Search for the cell housing the specified text and yield its (X, Y) center coordinate. 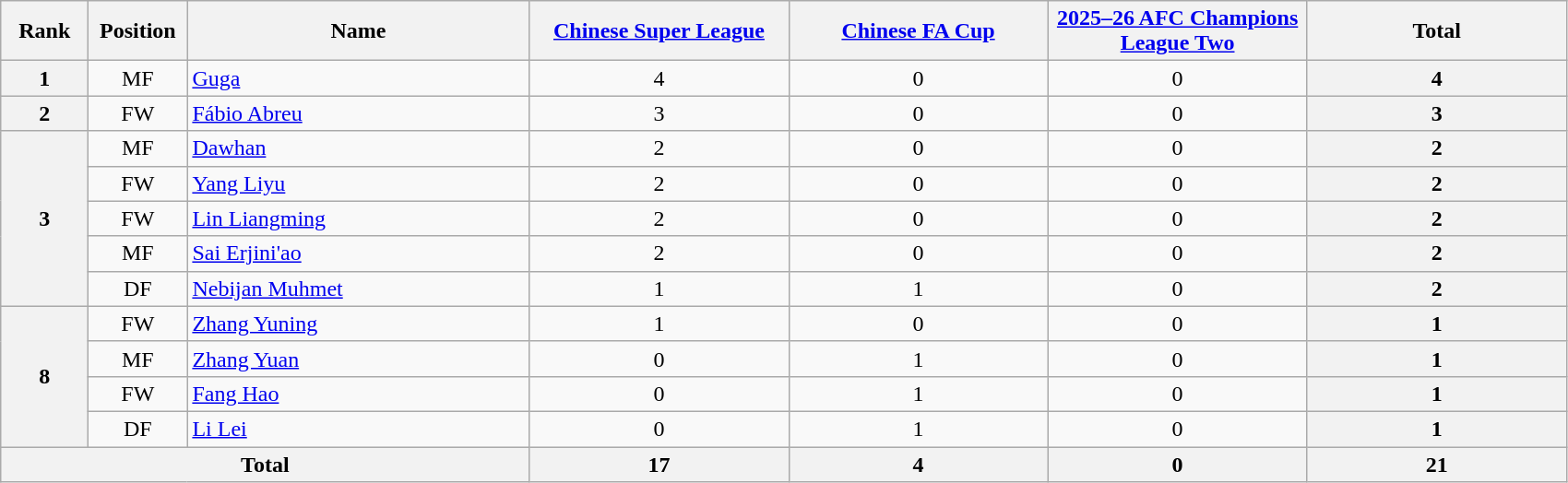
2025–26 AFC Champions League Two (1177, 31)
21 (1437, 464)
Dawhan (358, 148)
Zhang Yuan (358, 359)
Li Lei (358, 429)
Name (358, 31)
Chinese Super League (659, 31)
17 (659, 464)
Zhang Yuning (358, 324)
Yang Liyu (358, 183)
Lin Liangming (358, 218)
8 (44, 376)
Sai Erjini'ao (358, 253)
Fábio Abreu (358, 113)
Chinese FA Cup (919, 31)
Nebijan Muhmet (358, 289)
Position (138, 31)
Guga (358, 78)
Fang Hao (358, 394)
Rank (44, 31)
